For the text-containing cell, return its midpoint in (x, y) coordinate format. 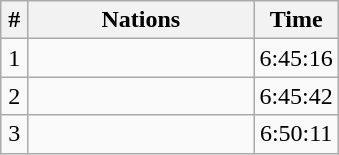
6:45:16 (296, 58)
6:45:42 (296, 96)
3 (14, 134)
Nations (141, 20)
6:50:11 (296, 134)
2 (14, 96)
1 (14, 58)
Time (296, 20)
# (14, 20)
